Extract the (X, Y) coordinate from the center of the cell holding the provided text.  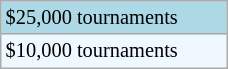
$10,000 tournaments (114, 51)
$25,000 tournaments (114, 17)
